Output the [x, y] coordinate of the center of the cell containing the given text.  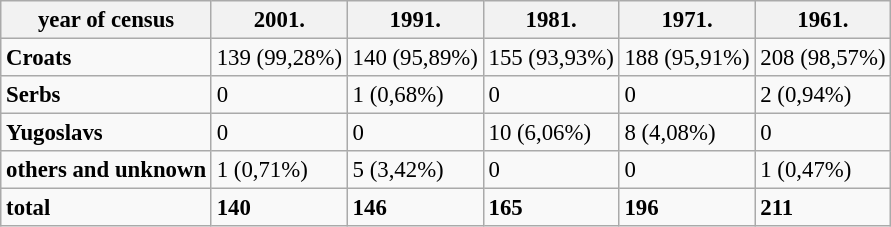
2001. [279, 20]
1 (0,47%) [823, 170]
10 (6,06%) [551, 133]
5 (3,42%) [415, 170]
155 (93,93%) [551, 58]
188 (95,91%) [687, 58]
Serbs [106, 95]
1 (0,68%) [415, 95]
year of census [106, 20]
146 [415, 208]
1961. [823, 20]
Yugoslavs [106, 133]
208 (98,57%) [823, 58]
Croats [106, 58]
165 [551, 208]
total [106, 208]
140 (95,89%) [415, 58]
1981. [551, 20]
8 (4,08%) [687, 133]
140 [279, 208]
211 [823, 208]
1971. [687, 20]
196 [687, 208]
others and unknown [106, 170]
139 (99,28%) [279, 58]
1 (0,71%) [279, 170]
2 (0,94%) [823, 95]
1991. [415, 20]
